Determine the [X, Y] coordinate at the center of the cell enclosing the given text.  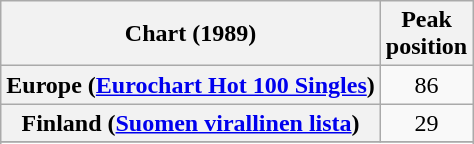
Finland (Suomen virallinen lista) [191, 123]
86 [426, 85]
Chart (1989) [191, 34]
Peakposition [426, 34]
Europe (Eurochart Hot 100 Singles) [191, 85]
29 [426, 123]
